Determine the [X, Y] coordinate at the center of the cell enclosing the given text.  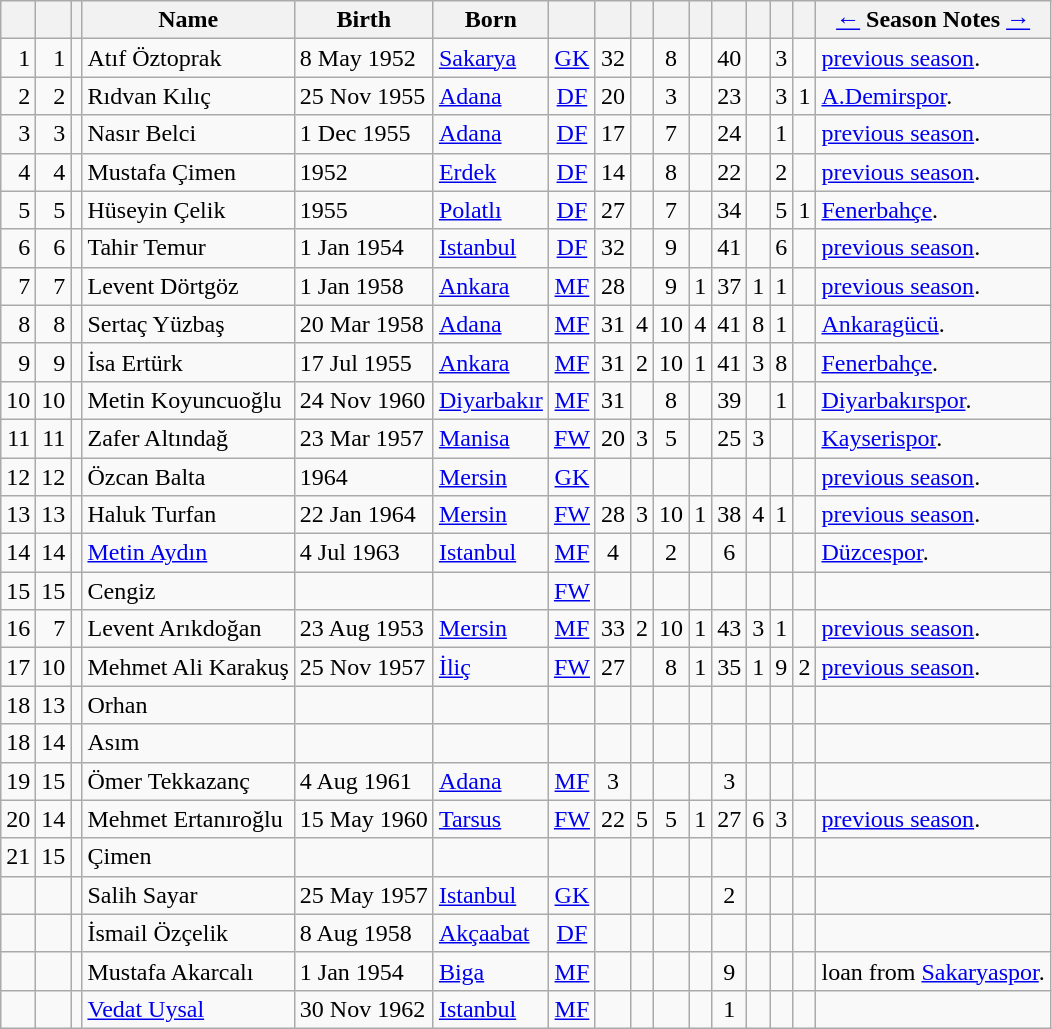
24 [730, 134]
15 May 1960 [364, 819]
Levent Dörtgöz [188, 286]
Tarsus [490, 819]
16 [18, 629]
Polatlı [490, 210]
Ankaragücü. [933, 324]
Ömer Tekkazanç [188, 781]
Sakarya [490, 58]
İsa Ertürk [188, 362]
Name [188, 20]
1 Dec 1955 [364, 134]
20 Mar 1958 [364, 324]
22 Jan 1964 [364, 515]
1952 [364, 172]
Born [490, 20]
Kayserispor. [933, 438]
1964 [364, 477]
Mehmet Ertanıroğlu [188, 819]
Nasır Belci [188, 134]
Düzcespor. [933, 553]
30 Nov 1962 [364, 1009]
8 Aug 1958 [364, 933]
23 Mar 1957 [364, 438]
İliç [490, 667]
Mehmet Ali Karakuş [188, 667]
Rıdvan Kılıç [188, 96]
Manisa [490, 438]
Levent Arıkdoğan [188, 629]
Orhan [188, 705]
1 Jan 1958 [364, 286]
Sertaç Yüzbaş [188, 324]
Asım [188, 743]
A.Demirspor. [933, 96]
33 [612, 629]
24 Nov 1960 [364, 400]
25 Nov 1955 [364, 96]
40 [730, 58]
Biga [490, 971]
Diyarbakır [490, 400]
21 [18, 857]
25 Nov 1957 [364, 667]
35 [730, 667]
Akçaabat [490, 933]
17 Jul 1955 [364, 362]
Metin Aydın [188, 553]
25 [730, 438]
23 Aug 1953 [364, 629]
39 [730, 400]
Zafer Altındağ [188, 438]
43 [730, 629]
37 [730, 286]
Özcan Balta [188, 477]
Cengiz [188, 591]
İsmail Özçelik [188, 933]
Erdek [490, 172]
34 [730, 210]
Mustafa Akarcalı [188, 971]
Metin Koyuncuoğlu [188, 400]
Atıf Öztoprak [188, 58]
Çimen [188, 857]
Hüseyin Çelik [188, 210]
8 May 1952 [364, 58]
Mustafa Çimen [188, 172]
loan from Sakaryaspor. [933, 971]
23 [730, 96]
4 Jul 1963 [364, 553]
← Season Notes → [933, 20]
38 [730, 515]
Haluk Turfan [188, 515]
Salih Sayar [188, 895]
19 [18, 781]
25 May 1957 [364, 895]
Vedat Uysal [188, 1009]
Birth [364, 20]
Diyarbakırspor. [933, 400]
Tahir Temur [188, 248]
1955 [364, 210]
4 Aug 1961 [364, 781]
